For the text-containing cell, return its midpoint in [x, y] coordinate format. 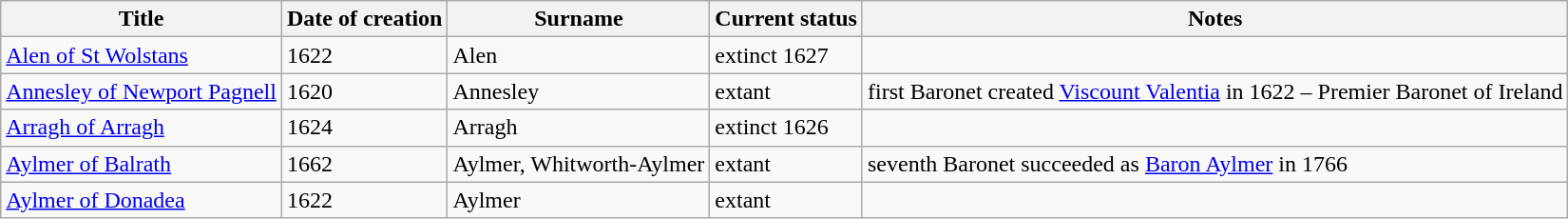
Aylmer [579, 200]
Annesley of Newport Pagnell [142, 91]
extinct 1627 [787, 55]
Annesley [579, 91]
1662 [365, 164]
Aylmer of Balrath [142, 164]
Arragh [579, 128]
Notes [1214, 19]
1620 [365, 91]
Arragh of Arragh [142, 128]
Alen [579, 55]
Current status [787, 19]
Aylmer of Donadea [142, 200]
Alen of St Wolstans [142, 55]
Aylmer, Whitworth-Aylmer [579, 164]
Date of creation [365, 19]
extinct 1626 [787, 128]
first Baronet created Viscount Valentia in 1622 – Premier Baronet of Ireland [1214, 91]
Surname [579, 19]
Title [142, 19]
1624 [365, 128]
seventh Baronet succeeded as Baron Aylmer in 1766 [1214, 164]
